Return the [X, Y] coordinate for the center point of the cell that contains the specified text.  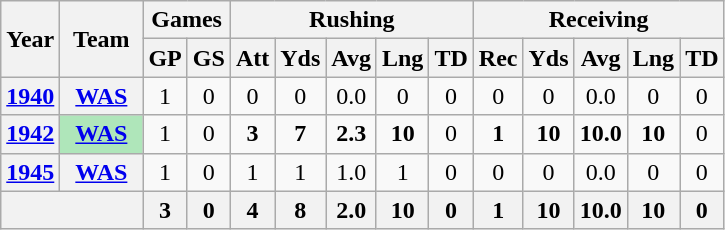
GS [208, 58]
2.0 [352, 210]
Team [102, 39]
Year [30, 39]
8 [300, 210]
7 [300, 134]
1.0 [352, 172]
Rec [498, 58]
1940 [30, 96]
Games [186, 20]
Rushing [352, 20]
2.3 [352, 134]
GP [165, 58]
1942 [30, 134]
Att [252, 58]
4 [252, 210]
1945 [30, 172]
Receiving [598, 20]
